Locate the cell with the specified text and output its (X, Y) center coordinate. 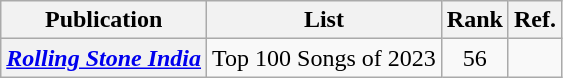
56 (474, 58)
Rank (474, 20)
Publication (104, 20)
Rolling Stone India (104, 58)
List (324, 20)
Ref. (534, 20)
Top 100 Songs of 2023 (324, 58)
